Output the (x, y) coordinate of the center of the cell containing the given text.  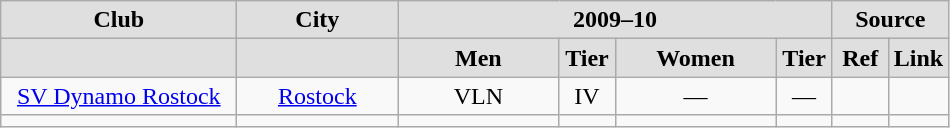
Ref (860, 58)
City (318, 20)
Rostock (318, 96)
Source (890, 20)
IV (587, 96)
Women (696, 58)
SV Dynamo Rostock (119, 96)
Club (119, 20)
VLN (478, 96)
2009–10 (615, 20)
Men (478, 58)
Link (918, 58)
